Pinpoint the cell where the given text exists, returning its [x, y] midpoint coordinate. 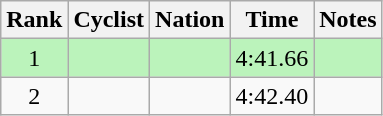
Time [272, 20]
4:41.66 [272, 58]
1 [34, 58]
4:42.40 [272, 96]
Cyclist [109, 20]
Rank [34, 20]
2 [34, 96]
Nation [190, 20]
Notes [348, 20]
